Search for the cell housing the specified text and yield its (x, y) center coordinate. 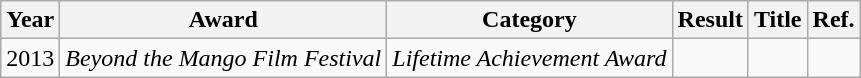
Beyond the Mango Film Festival (224, 58)
Lifetime Achievement Award (530, 58)
Result (710, 20)
Year (30, 20)
Title (778, 20)
Award (224, 20)
Category (530, 20)
2013 (30, 58)
Ref. (834, 20)
